Pinpoint the cell where the given text exists, returning its (X, Y) midpoint coordinate. 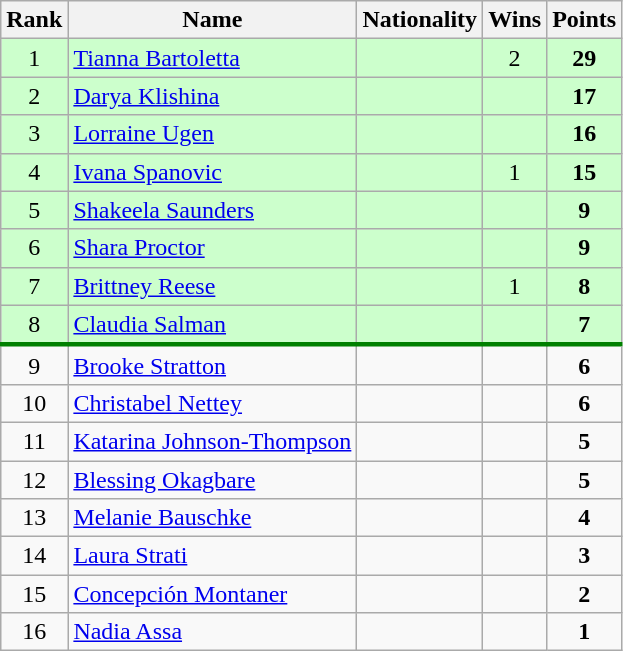
Wins (515, 20)
Shara Proctor (212, 248)
Nadia Assa (212, 632)
14 (34, 556)
10 (34, 403)
Tianna Bartoletta (212, 58)
Name (212, 20)
Brooke Stratton (212, 365)
11 (34, 441)
17 (584, 96)
Darya Klishina (212, 96)
Laura Strati (212, 556)
Melanie Bauschke (212, 518)
Brittney Reese (212, 286)
Ivana Spanovic (212, 172)
Lorraine Ugen (212, 134)
Shakeela Saunders (212, 210)
Rank (34, 20)
Christabel Nettey (212, 403)
29 (584, 58)
Nationality (420, 20)
Concepción Montaner (212, 594)
Katarina Johnson-Thompson (212, 441)
Blessing Okagbare (212, 479)
Points (584, 20)
Claudia Salman (212, 325)
13 (34, 518)
12 (34, 479)
